Determine the [X, Y] coordinate at the center of the cell enclosing the given text.  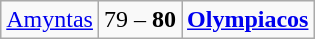
79 – 80 [140, 20]
Amyntas [50, 20]
Olympiacos [248, 20]
